Output the (x, y) coordinate of the center of the cell containing the given text.  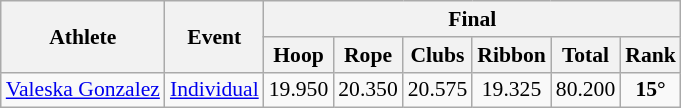
80.200 (586, 90)
Individual (214, 90)
15° (650, 90)
Total (586, 55)
20.575 (438, 90)
Hoop (298, 55)
Athlete (83, 36)
20.350 (368, 90)
Final (472, 19)
Clubs (438, 55)
Valeska Gonzalez (83, 90)
19.325 (512, 90)
19.950 (298, 90)
Ribbon (512, 55)
Event (214, 36)
Rope (368, 55)
Rank (650, 55)
